Find where the given text appears and provide that cell's center as (X, Y) coordinate. 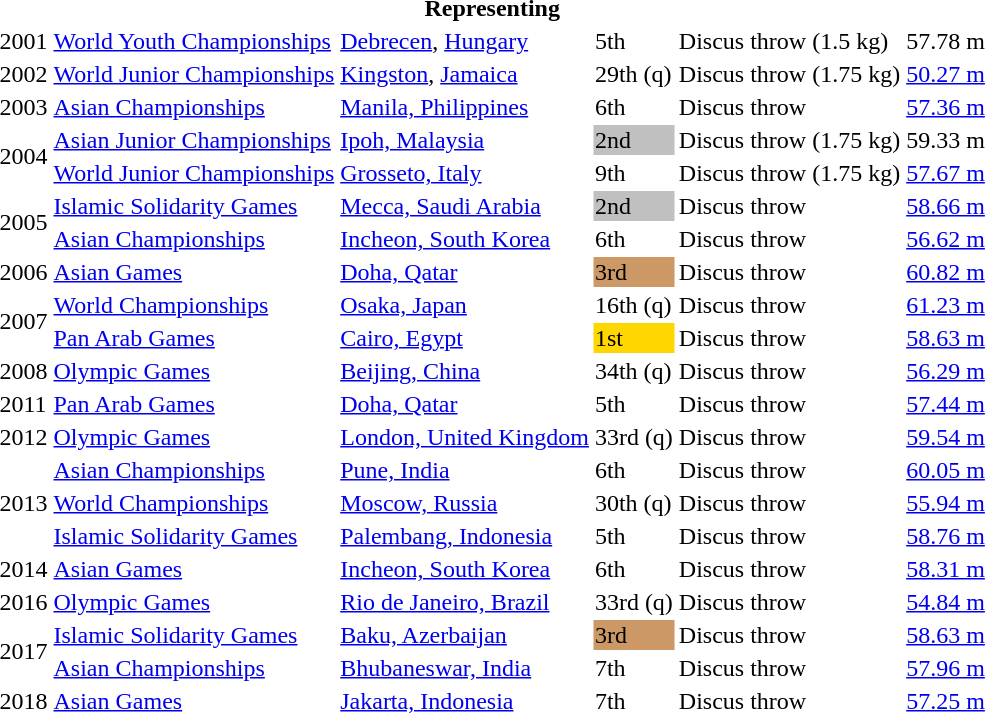
7th (634, 668)
Osaka, Japan (465, 305)
Baku, Azerbaijan (465, 635)
Manila, Philippines (465, 107)
Palembang, Indonesia (465, 536)
London, United Kingdom (465, 437)
16th (q) (634, 305)
Cairo, Egypt (465, 338)
Asian Junior Championships (194, 140)
1st (634, 338)
Rio de Janeiro, Brazil (465, 602)
29th (q) (634, 74)
Debrecen, Hungary (465, 41)
Moscow, Russia (465, 503)
World Youth Championships (194, 41)
Beijing, China (465, 371)
Discus throw (1.5 kg) (789, 41)
9th (634, 173)
Grosseto, Italy (465, 173)
Bhubaneswar, India (465, 668)
34th (q) (634, 371)
Pune, India (465, 470)
Kingston, Jamaica (465, 74)
Mecca, Saudi Arabia (465, 206)
Ipoh, Malaysia (465, 140)
30th (q) (634, 503)
